Output the [X, Y] coordinate of the center of the cell containing the given text.  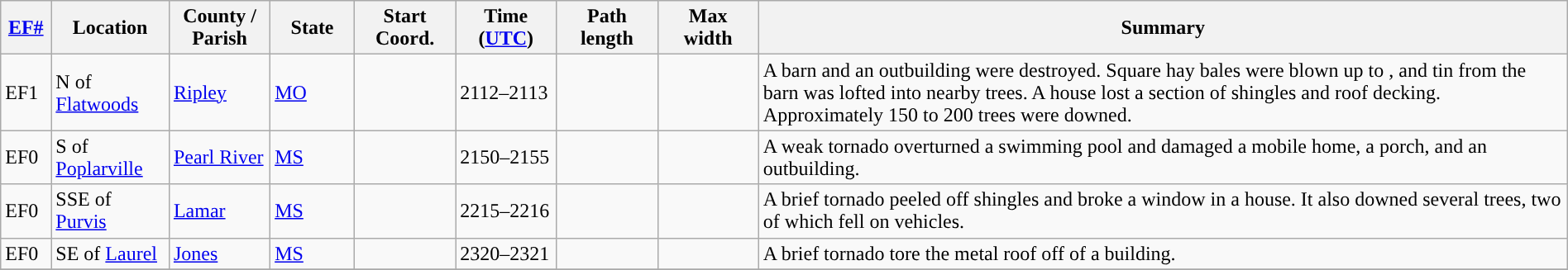
SE of Laurel [111, 253]
Ripley [219, 92]
2150–2155 [506, 157]
Jones [219, 253]
2320–2321 [506, 253]
EF# [26, 28]
Time (UTC) [506, 28]
N of Flatwoods [111, 92]
SSE of Purvis [111, 211]
County / Parish [219, 28]
Summary [1163, 28]
Pearl River [219, 157]
A brief tornado peeled off shingles and broke a window in a house. It also downed several trees, two of which fell on vehicles. [1163, 211]
Lamar [219, 211]
Location [111, 28]
Max width [708, 28]
State [313, 28]
2215–2216 [506, 211]
2112–2113 [506, 92]
Start Coord. [404, 28]
S of Poplarville [111, 157]
A weak tornado overturned a swimming pool and damaged a mobile home, a porch, and an outbuilding. [1163, 157]
Path length [607, 28]
MO [313, 92]
A brief tornado tore the metal roof off of a building. [1163, 253]
EF1 [26, 92]
